Find where the given text appears and provide that cell's center as (x, y) coordinate. 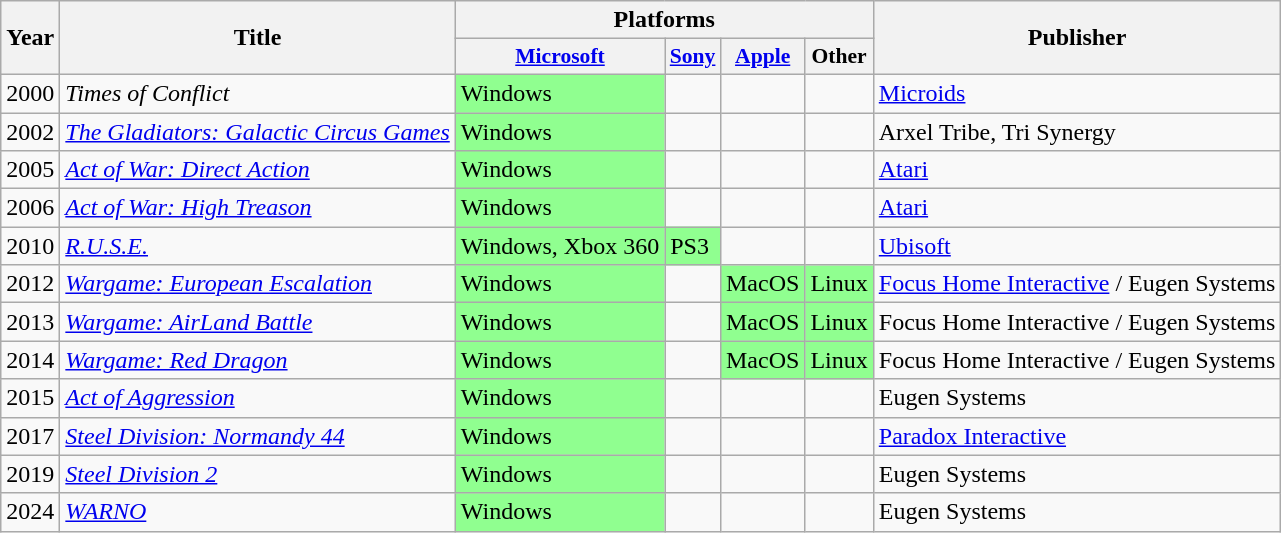
Act of War: High Treason (258, 208)
Apple (762, 57)
Wargame: AirLand Battle (258, 322)
R.U.S.E. (258, 246)
2010 (30, 246)
The Gladiators: Galactic Circus Games (258, 131)
Other (839, 57)
Times of Conflict (258, 93)
2005 (30, 170)
Arxel Tribe, Tri Synergy (1077, 131)
Publisher (1077, 38)
2000 (30, 93)
WARNO (258, 512)
Microsoft (560, 57)
2012 (30, 284)
2024 (30, 512)
2002 (30, 131)
2019 (30, 474)
Title (258, 38)
Steel Division 2 (258, 474)
Sony (693, 57)
Act of War: Direct Action (258, 170)
Paradox Interactive (1077, 436)
Year (30, 38)
Windows, Xbox 360 (560, 246)
2015 (30, 398)
Ubisoft (1077, 246)
2014 (30, 360)
Wargame: European Escalation (258, 284)
2013 (30, 322)
PS3 (693, 246)
Microids (1077, 93)
2017 (30, 436)
Steel Division: Normandy 44 (258, 436)
2006 (30, 208)
Wargame: Red Dragon (258, 360)
Platforms (664, 20)
Act of Aggression (258, 398)
